Locate the cell with the specified text and output its [X, Y] center coordinate. 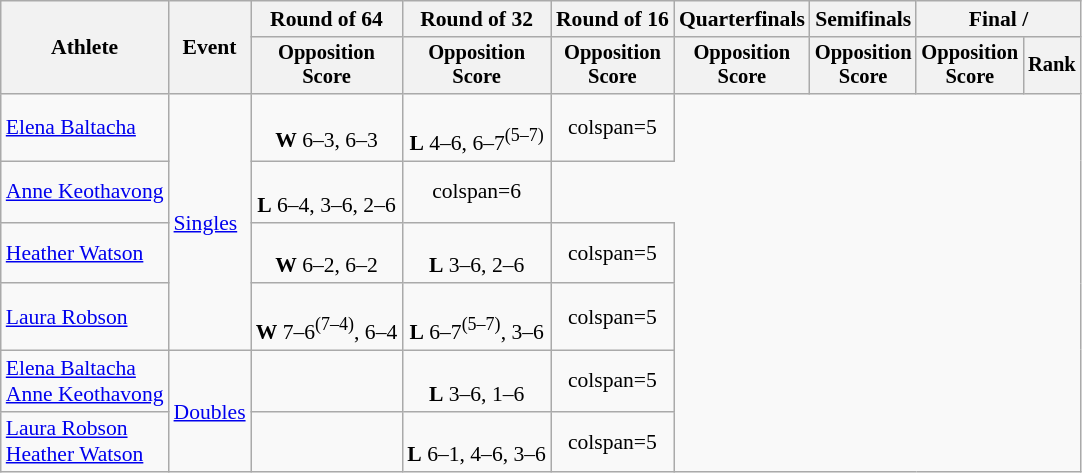
Singles [210, 222]
W 7–6(7–4), 6–4 [327, 318]
Final / [998, 19]
L 6–1, 4–6, 3–6 [476, 442]
Round of 32 [476, 19]
Laura RobsonHeather Watson [85, 442]
L 3–6, 1–6 [476, 380]
Elena Baltacha [85, 128]
Event [210, 48]
L 3–6, 2–6 [476, 252]
W 6–3, 6–3 [327, 128]
W 6–2, 6–2 [327, 252]
Semifinals [864, 19]
Laura Robson [85, 318]
Quarterfinals [742, 19]
Elena BaltachaAnne Keothavong [85, 380]
Round of 16 [612, 19]
L 6–7(5–7), 3–6 [476, 318]
Round of 64 [327, 19]
Athlete [85, 48]
L 4–6, 6–7(5–7) [476, 128]
Rank [1052, 66]
Heather Watson [85, 252]
L 6–4, 3–6, 2–6 [327, 192]
Doubles [210, 411]
colspan=6 [476, 192]
Anne Keothavong [85, 192]
